Locate the cell with the specified text and output its (X, Y) center coordinate. 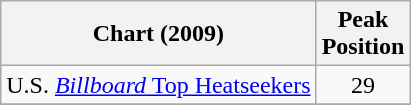
29 (363, 85)
Chart (2009) (158, 34)
U.S. Billboard Top Heatseekers (158, 85)
PeakPosition (363, 34)
